From the cell containing the given text, extract its center point as [x, y] coordinate. 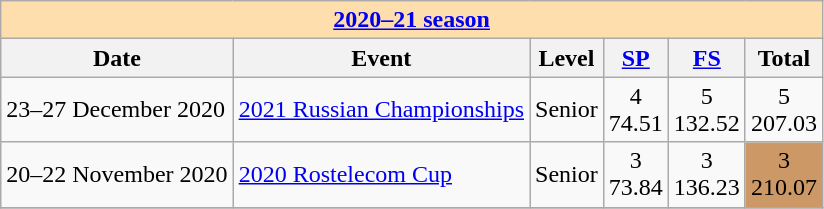
2020 Rostelecom Cup [381, 174]
Level [567, 58]
FS [706, 58]
23–27 December 2020 [117, 110]
Total [784, 58]
20–22 November 2020 [117, 174]
5132.52 [706, 110]
Date [117, 58]
3 136.23 [706, 174]
3 73.84 [636, 174]
SP [636, 58]
3 210.07 [784, 174]
2020–21 season [412, 20]
2021 Russian Championships [381, 110]
4 74.51 [636, 110]
Event [381, 58]
5207.03 [784, 110]
